Detect which cell encompasses the target text, then output its [x, y] center coordinate. 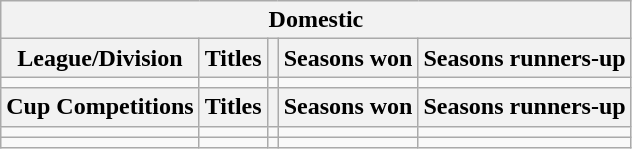
League/Division [100, 58]
Domestic [316, 20]
Cup Competitions [100, 107]
